Provide the [x, y] coordinate of the cell's center where the given text is located.  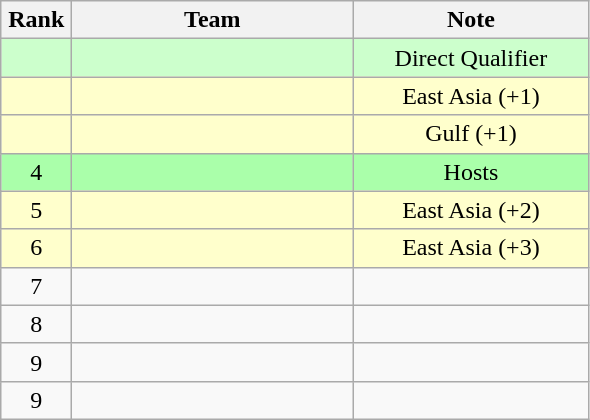
Gulf (+1) [471, 134]
8 [36, 324]
Rank [36, 20]
5 [36, 210]
Note [471, 20]
East Asia (+3) [471, 248]
Team [212, 20]
East Asia (+2) [471, 210]
6 [36, 248]
4 [36, 172]
7 [36, 286]
Direct Qualifier [471, 58]
Hosts [471, 172]
East Asia (+1) [471, 96]
